From the cell containing the given text, extract its center point as (X, Y) coordinate. 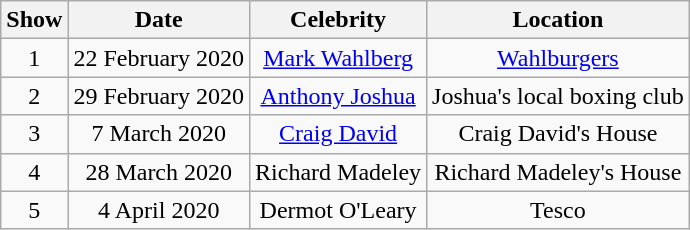
22 February 2020 (159, 58)
Craig David (338, 134)
Anthony Joshua (338, 96)
Date (159, 20)
Dermot O'Leary (338, 210)
Tesco (558, 210)
28 March 2020 (159, 172)
Craig David's House (558, 134)
Joshua's local boxing club (558, 96)
Richard Madeley (338, 172)
Mark Wahlberg (338, 58)
Wahlburgers (558, 58)
7 March 2020 (159, 134)
29 February 2020 (159, 96)
3 (34, 134)
2 (34, 96)
4 (34, 172)
4 April 2020 (159, 210)
1 (34, 58)
Show (34, 20)
Location (558, 20)
5 (34, 210)
Celebrity (338, 20)
Richard Madeley's House (558, 172)
